Capture the cell that displays the provided text and extract its [x, y] central coordinate. 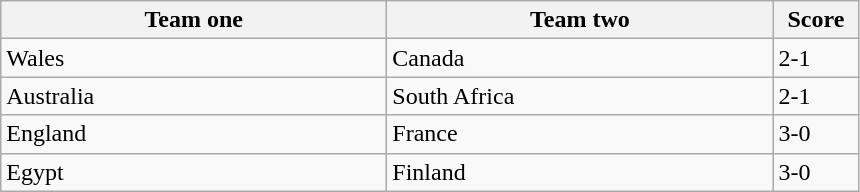
Australia [194, 96]
Finland [580, 172]
Team one [194, 20]
Canada [580, 58]
France [580, 134]
Score [816, 20]
Egypt [194, 172]
Team two [580, 20]
Wales [194, 58]
England [194, 134]
South Africa [580, 96]
